Provide the (x, y) coordinate of the cell's center where the given text is located.  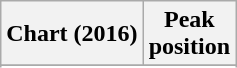
Peakposition (189, 34)
Chart (2016) (72, 34)
